Locate the cell with the specified text and output its [X, Y] center coordinate. 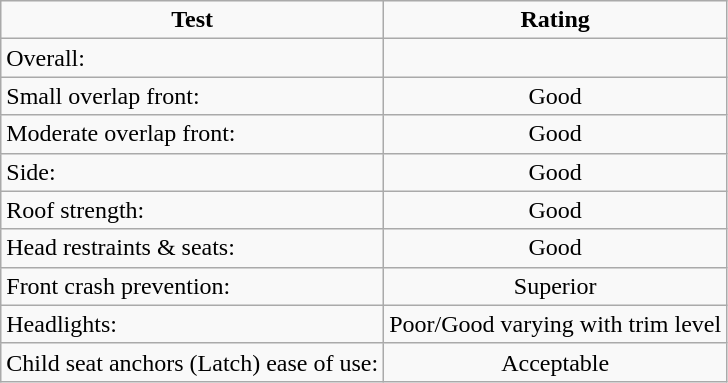
Side: [192, 172]
Poor/Good varying with trim level [556, 324]
Headlights: [192, 324]
Overall: [192, 58]
Roof strength: [192, 210]
Test [192, 20]
Rating [556, 20]
Superior [556, 286]
Acceptable [556, 362]
Moderate overlap front: [192, 134]
Child seat anchors (Latch) ease of use: [192, 362]
Front crash prevention: [192, 286]
Small overlap front: [192, 96]
Head restraints & seats: [192, 248]
